For the text-containing cell, return its midpoint in (X, Y) coordinate format. 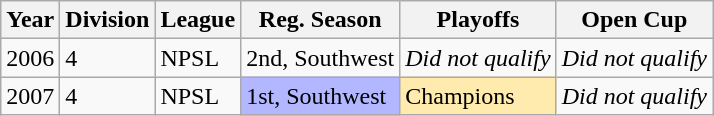
League (198, 20)
Champions (478, 96)
Open Cup (634, 20)
Division (108, 20)
Reg. Season (320, 20)
Playoffs (478, 20)
2007 (30, 96)
1st, Southwest (320, 96)
Year (30, 20)
2006 (30, 58)
2nd, Southwest (320, 58)
